Find where the given text appears and provide that cell's center as (X, Y) coordinate. 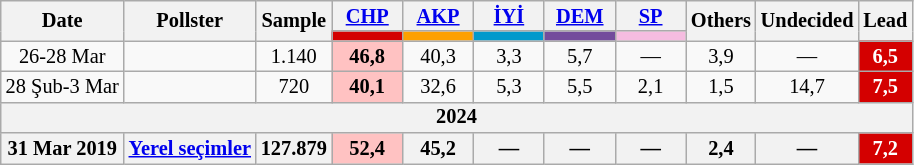
3,3 (508, 56)
28 Şub-3 Mar (62, 86)
46,8 (368, 56)
2024 (456, 118)
Lead (885, 20)
1.140 (294, 56)
1,5 (721, 86)
7,2 (885, 148)
14,7 (808, 86)
720 (294, 86)
6,5 (885, 56)
DEM (580, 16)
31 Mar 2019 (62, 148)
2,4 (721, 148)
5,7 (580, 56)
Undecided (808, 20)
52,4 (368, 148)
3,9 (721, 56)
40,3 (438, 56)
26-28 Mar (62, 56)
Date (62, 20)
2,1 (650, 86)
5,5 (580, 86)
SP (650, 16)
40,1 (368, 86)
İYİ (508, 16)
7,5 (885, 86)
Sample (294, 20)
32,6 (438, 86)
5,3 (508, 86)
Others (721, 20)
127.879 (294, 148)
AKP (438, 16)
45,2 (438, 148)
CHP (368, 16)
Yerel seçimler (190, 148)
Pollster (190, 20)
